Locate the cell with the specified text and output its [X, Y] center coordinate. 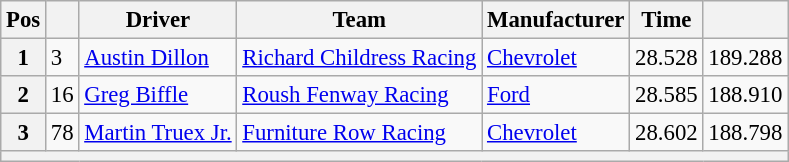
28.528 [666, 58]
189.288 [746, 58]
Time [666, 20]
28.602 [666, 133]
2 [24, 95]
Roush Fenway Racing [360, 95]
Pos [24, 20]
Manufacturer [556, 20]
Driver [158, 20]
Martin Truex Jr. [158, 133]
Austin Dillon [158, 58]
188.910 [746, 95]
1 [24, 58]
28.585 [666, 95]
188.798 [746, 133]
78 [62, 133]
Ford [556, 95]
Richard Childress Racing [360, 58]
16 [62, 95]
Greg Biffle [158, 95]
Team [360, 20]
Furniture Row Racing [360, 133]
